Identify which cell holds the provided text, then report its [x, y] central coordinate. 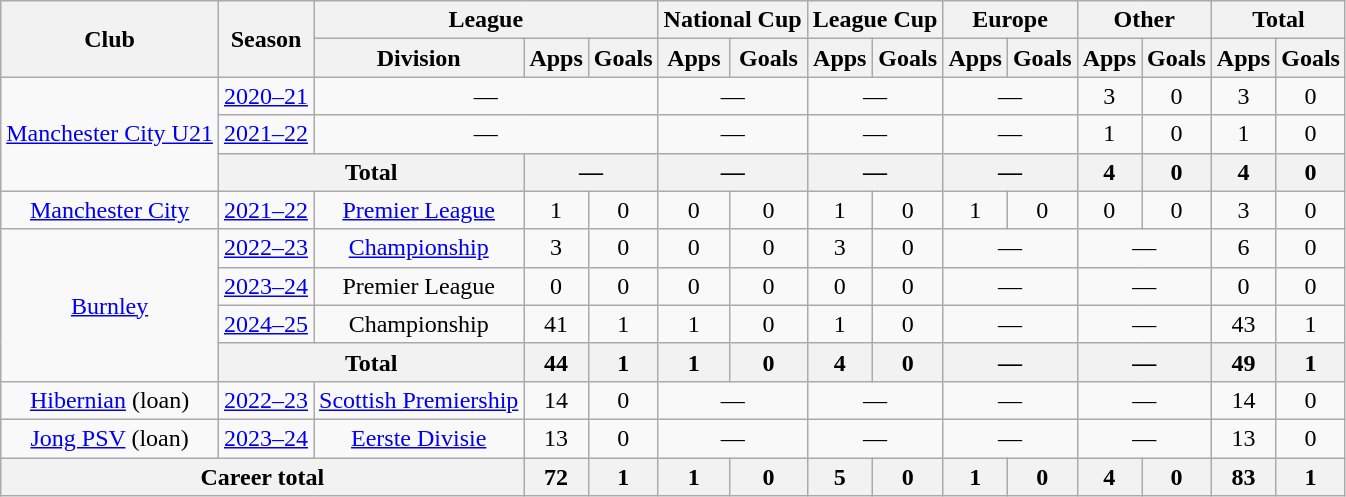
Manchester City [110, 210]
Club [110, 39]
Scottish Premiership [419, 400]
Division [419, 58]
Hibernian (loan) [110, 400]
72 [556, 477]
Jong PSV (loan) [110, 438]
44 [556, 362]
Manchester City U21 [110, 134]
2020–21 [266, 96]
Burnley [110, 305]
83 [1243, 477]
Other [1144, 20]
Career total [262, 477]
49 [1243, 362]
Europe [1010, 20]
League [486, 20]
League Cup [875, 20]
5 [840, 477]
41 [556, 324]
Season [266, 39]
2024–25 [266, 324]
National Cup [732, 20]
Eerste Divisie [419, 438]
6 [1243, 248]
43 [1243, 324]
